Pinpoint the cell where the given text exists, returning its [x, y] midpoint coordinate. 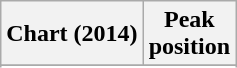
Peakposition [189, 34]
Chart (2014) [72, 34]
